Return [X, Y] of the center of cell containing provided text 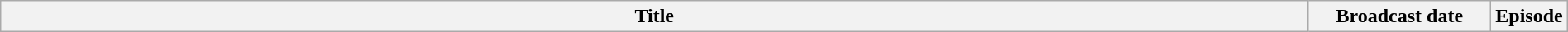
Title [655, 16]
Broadcast date [1399, 16]
Episode [1529, 16]
